Locate the cell with the specified text and output its (X, Y) center coordinate. 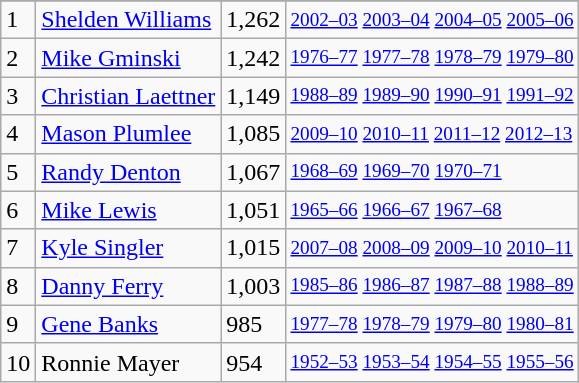
2007–08 2008–09 2009–10 2010–11 (432, 248)
954 (254, 362)
5 (18, 172)
1,149 (254, 96)
6 (18, 210)
1985–86 1986–87 1987–88 1988–89 (432, 286)
4 (18, 134)
3 (18, 96)
1,003 (254, 286)
1,015 (254, 248)
Shelden Williams (128, 20)
985 (254, 324)
1976–77 1977–78 1978–79 1979–80 (432, 58)
Mason Plumlee (128, 134)
Christian Laettner (128, 96)
Danny Ferry (128, 286)
1968–69 1969–70 1970–71 (432, 172)
Randy Denton (128, 172)
1,085 (254, 134)
1988–89 1989–90 1990–91 1991–92 (432, 96)
1,067 (254, 172)
Mike Gminski (128, 58)
2 (18, 58)
1965–66 1966–67 1967–68 (432, 210)
Gene Banks (128, 324)
1,242 (254, 58)
1977–78 1978–79 1979–80 1980–81 (432, 324)
1,262 (254, 20)
Kyle Singler (128, 248)
9 (18, 324)
2002–03 2003–04 2004–05 2005–06 (432, 20)
1,051 (254, 210)
1 (18, 20)
1952–53 1953–54 1954–55 1955–56 (432, 362)
Ronnie Mayer (128, 362)
8 (18, 286)
7 (18, 248)
10 (18, 362)
2009–10 2010–11 2011–12 2012–13 (432, 134)
Mike Lewis (128, 210)
